Return (x, y) of the center of cell containing provided text 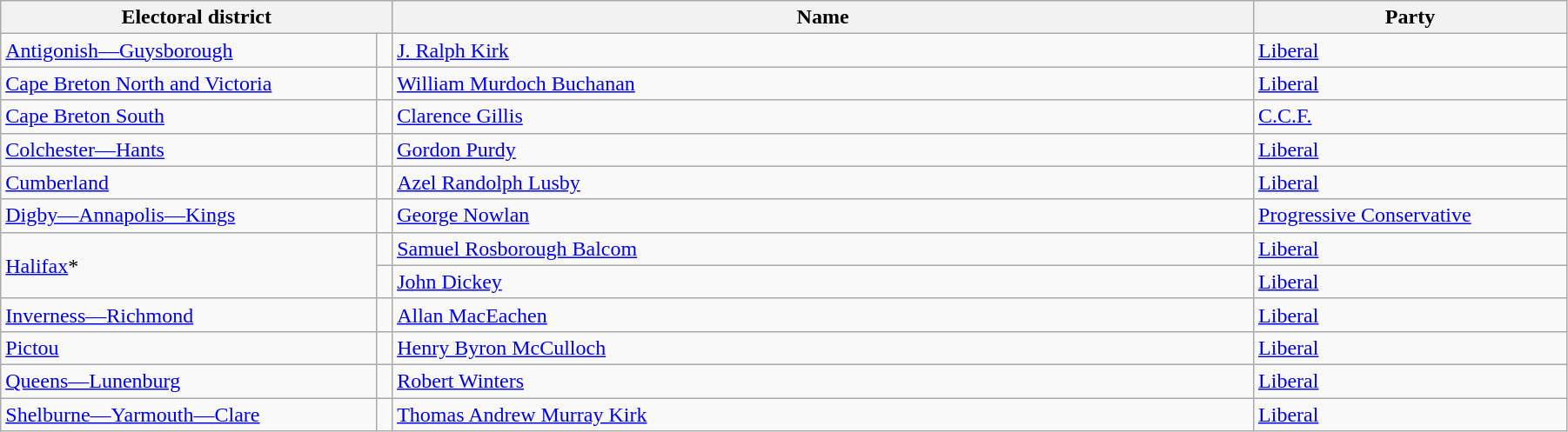
Halifax* (189, 265)
Cumberland (189, 183)
Henry Byron McCulloch (823, 348)
Robert Winters (823, 381)
J. Ralph Kirk (823, 50)
Name (823, 17)
Electoral district (197, 17)
Gordon Purdy (823, 150)
William Murdoch Buchanan (823, 83)
Digby—Annapolis—Kings (189, 216)
Colchester—Hants (189, 150)
Allan MacEachen (823, 315)
Cape Breton North and Victoria (189, 83)
George Nowlan (823, 216)
Antigonish—Guysborough (189, 50)
Clarence Gillis (823, 116)
Thomas Andrew Murray Kirk (823, 415)
Shelburne—Yarmouth—Clare (189, 415)
John Dickey (823, 282)
Queens—Lunenburg (189, 381)
Inverness—Richmond (189, 315)
Azel Randolph Lusby (823, 183)
Party (1411, 17)
Samuel Rosborough Balcom (823, 249)
Pictou (189, 348)
Cape Breton South (189, 116)
C.C.F. (1411, 116)
Progressive Conservative (1411, 216)
